Return the (x, y) coordinate for the center point of the cell that contains the specified text.  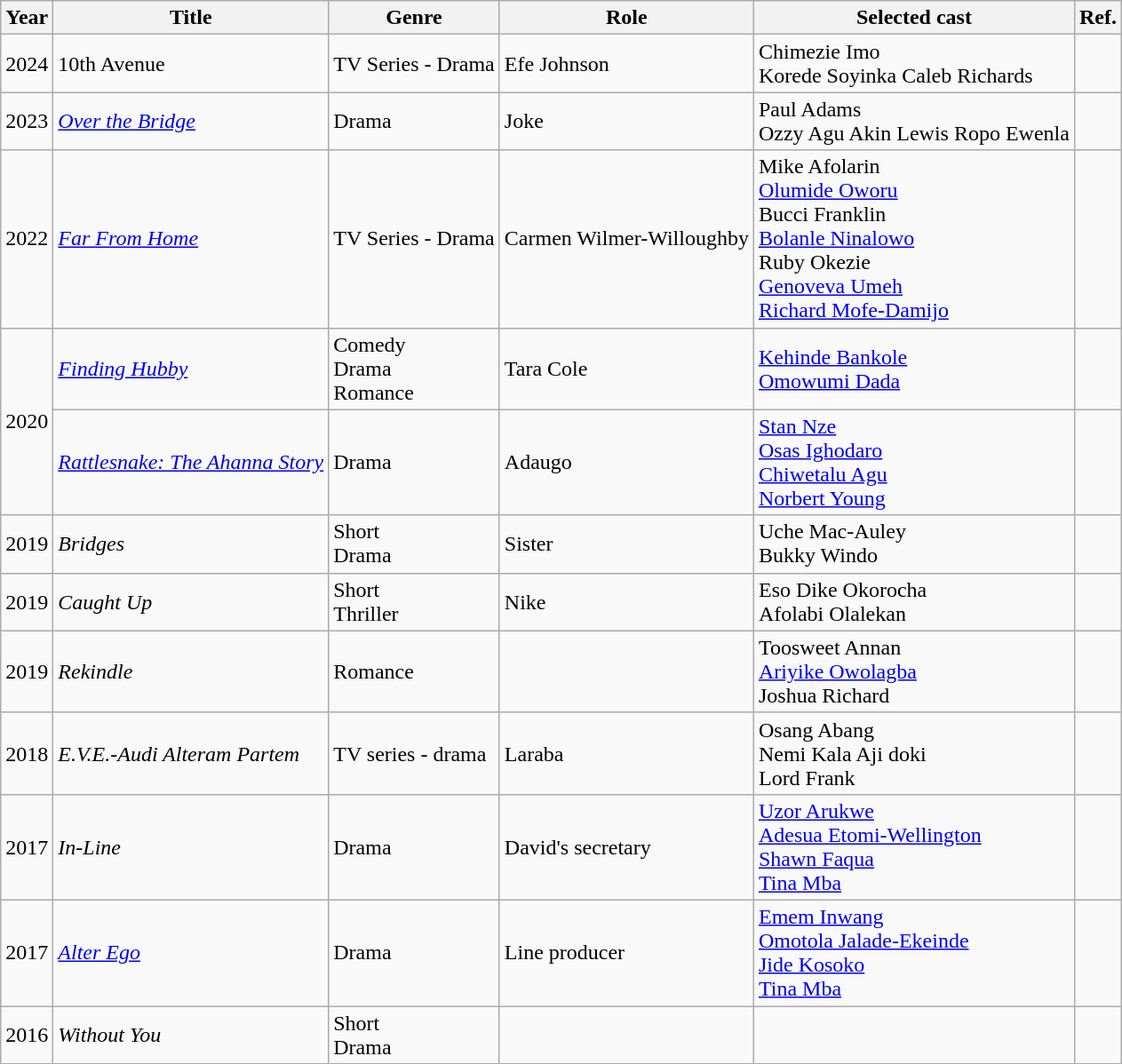
Alter Ego (191, 952)
ShortThriller (414, 602)
Sister (626, 544)
Toosweet AnnanAriyike OwolagbaJoshua Richard (913, 671)
Ref. (1098, 18)
Paul AdamsOzzy Agu Akin Lewis Ropo Ewenla (913, 121)
Over the Bridge (191, 121)
Adaugo (626, 462)
2022 (27, 239)
Tara Cole (626, 369)
Caught Up (191, 602)
Emem InwangOmotola Jalade-EkeindeJide KosokoTina Mba (913, 952)
TV series - drama (414, 753)
Line producer (626, 952)
Mike AfolarinOlumide OworuBucci FranklinBolanle NinalowoRuby OkezieGenoveva UmehRichard Mofe-Damijo (913, 239)
Carmen Wilmer-Willoughby (626, 239)
Efe Johnson (626, 64)
Kehinde Bankole Omowumi Dada (913, 369)
Without You (191, 1034)
Osang AbangNemi Kala Aji dokiLord Frank (913, 753)
Year (27, 18)
Finding Hubby (191, 369)
ComedyDramaRomance (414, 369)
2024 (27, 64)
2023 (27, 121)
Rattlesnake: The Ahanna Story (191, 462)
David's secretary (626, 847)
In-Line (191, 847)
Nike (626, 602)
2020 (27, 421)
Uche Mac-AuleyBukky Windo (913, 544)
Role (626, 18)
Romance (414, 671)
Joke (626, 121)
Stan NzeOsas IghodaroChiwetalu AguNorbert Young (913, 462)
Selected cast (913, 18)
Rekindle (191, 671)
Bridges (191, 544)
E.V.E.-Audi Alteram Partem (191, 753)
2018 (27, 753)
2016 (27, 1034)
Eso Dike OkorochaAfolabi Olalekan (913, 602)
Far From Home (191, 239)
Laraba (626, 753)
Genre (414, 18)
Uzor ArukweAdesua Etomi-WellingtonShawn FaquaTina Mba (913, 847)
10th Avenue (191, 64)
Title (191, 18)
Chimezie ImoKorede Soyinka Caleb Richards (913, 64)
